Search for the cell housing the specified text and yield its [X, Y] center coordinate. 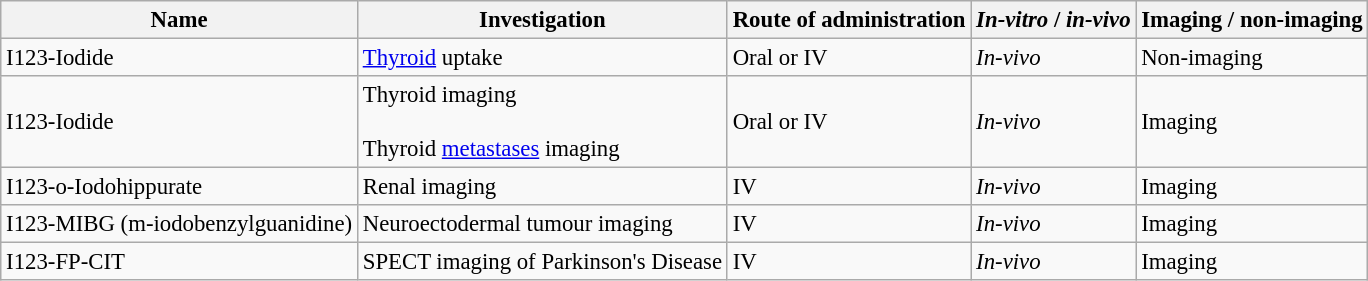
I123-FP-CIT [180, 262]
Name [180, 20]
Investigation [542, 20]
Route of administration [848, 20]
Neuroectodermal tumour imaging [542, 224]
I123-o-Iodohippurate [180, 187]
Renal imaging [542, 187]
Thyroid uptake [542, 58]
In-vitro / in-vivo [1054, 20]
I123-MIBG (m-iodobenzylguanidine) [180, 224]
Thyroid imagingThyroid metastases imaging [542, 122]
SPECT imaging of Parkinson's Disease [542, 262]
Imaging / non-imaging [1252, 20]
Non-imaging [1252, 58]
